Return [x, y] of the center of cell containing provided text 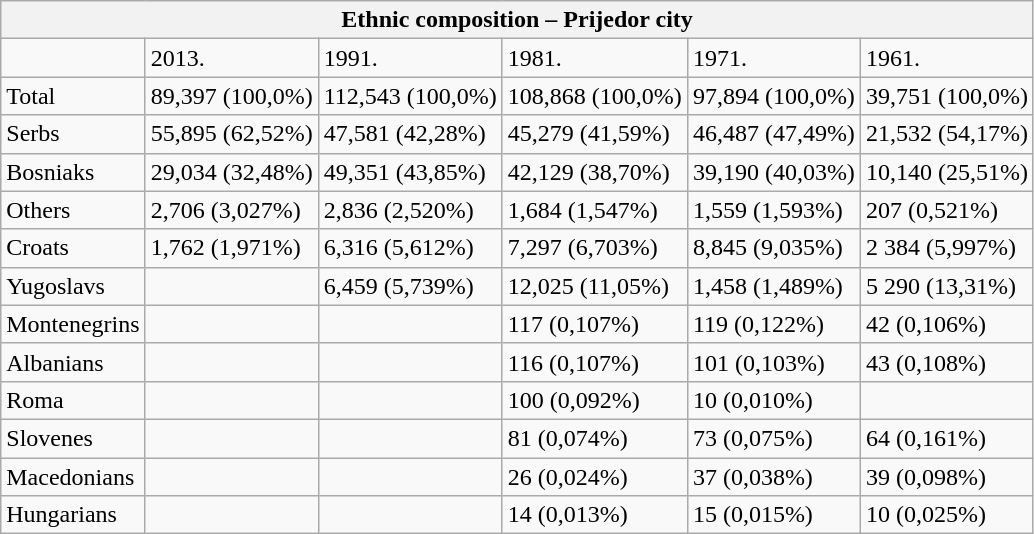
2,836 (2,520%) [410, 210]
112,543 (100,0%) [410, 96]
21,532 (54,17%) [946, 134]
Roma [73, 400]
6,459 (5,739%) [410, 286]
1981. [594, 58]
97,894 (100,0%) [774, 96]
Montenegrins [73, 324]
64 (0,161%) [946, 438]
1,762 (1,971%) [232, 248]
15 (0,015%) [774, 515]
14 (0,013%) [594, 515]
42,129 (38,70%) [594, 172]
42 (0,106%) [946, 324]
29,034 (32,48%) [232, 172]
Yugoslavs [73, 286]
1961. [946, 58]
49,351 (43,85%) [410, 172]
55,895 (62,52%) [232, 134]
1991. [410, 58]
45,279 (41,59%) [594, 134]
Croats [73, 248]
1,684 (1,547%) [594, 210]
116 (0,107%) [594, 362]
8,845 (9,035%) [774, 248]
Slovenes [73, 438]
37 (0,038%) [774, 477]
101 (0,103%) [774, 362]
39 (0,098%) [946, 477]
10 (0,010%) [774, 400]
Bosniaks [73, 172]
2013. [232, 58]
119 (0,122%) [774, 324]
Serbs [73, 134]
43 (0,108%) [946, 362]
39,190 (40,03%) [774, 172]
26 (0,024%) [594, 477]
10,140 (25,51%) [946, 172]
1,458 (1,489%) [774, 286]
Ethnic composition – Prijedor city [518, 20]
5 290 (13,31%) [946, 286]
73 (0,075%) [774, 438]
Albanians [73, 362]
6,316 (5,612%) [410, 248]
46,487 (47,49%) [774, 134]
12,025 (11,05%) [594, 286]
7,297 (6,703%) [594, 248]
2 384 (5,997%) [946, 248]
117 (0,107%) [594, 324]
Hungarians [73, 515]
207 (0,521%) [946, 210]
2,706 (3,027%) [232, 210]
100 (0,092%) [594, 400]
81 (0,074%) [594, 438]
108,868 (100,0%) [594, 96]
39,751 (100,0%) [946, 96]
Macedonians [73, 477]
47,581 (42,28%) [410, 134]
10 (0,025%) [946, 515]
Others [73, 210]
89,397 (100,0%) [232, 96]
1971. [774, 58]
1,559 (1,593%) [774, 210]
Total [73, 96]
